Detect which cell encompasses the target text, then output its (X, Y) center coordinate. 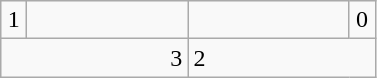
3 (94, 58)
1 (14, 20)
2 (282, 58)
0 (362, 20)
